Detect which cell encompasses the target text, then output its [X, Y] center coordinate. 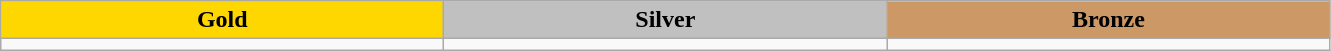
Silver [666, 20]
Gold [222, 20]
Bronze [1108, 20]
